For the text-containing cell, return its midpoint in [x, y] coordinate format. 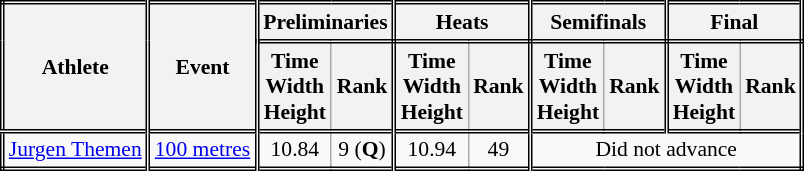
Semifinals [598, 22]
49 [499, 150]
100 metres [202, 150]
Event [202, 67]
10.94 [431, 150]
Preliminaries [326, 22]
Did not advance [666, 150]
9 (Q) [362, 150]
10.84 [294, 150]
Final [734, 22]
Athlete [75, 67]
Heats [462, 22]
Jurgen Themen [75, 150]
